Determine the [X, Y] coordinate at the center of the cell enclosing the given text.  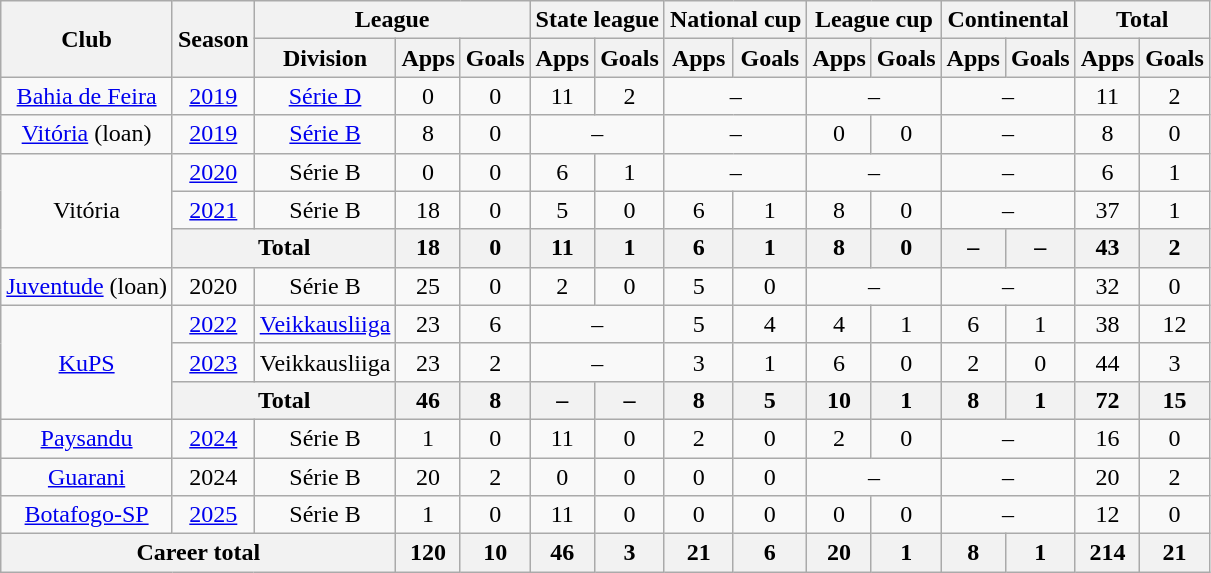
2022 [213, 324]
League cup [874, 20]
Career total [198, 553]
Season [213, 39]
2025 [213, 515]
Juventude (loan) [87, 286]
Continental [1008, 20]
72 [1107, 400]
Club [87, 39]
Botafogo-SP [87, 515]
37 [1107, 210]
25 [428, 286]
State league [597, 20]
KuPS [87, 362]
214 [1107, 553]
Division [325, 58]
32 [1107, 286]
National cup [735, 20]
15 [1175, 400]
2021 [213, 210]
League [392, 20]
16 [1107, 438]
Vitória (loan) [87, 134]
Vitória [87, 210]
Série D [325, 96]
43 [1107, 248]
120 [428, 553]
44 [1107, 362]
Paysandu [87, 438]
Guarani [87, 477]
Bahia de Feira [87, 96]
38 [1107, 324]
2023 [213, 362]
